Provide the [X, Y] coordinate of the cell's center where the given text is located.  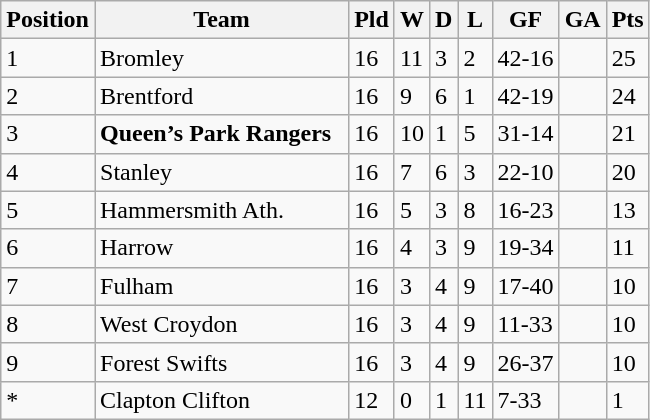
20 [628, 172]
22-10 [526, 172]
Hammersmith Ath. [221, 210]
42-19 [526, 96]
13 [628, 210]
7-33 [526, 400]
Clapton Clifton [221, 400]
21 [628, 134]
Forest Swifts [221, 362]
West Croydon [221, 324]
D [443, 20]
L [475, 20]
24 [628, 96]
16-23 [526, 210]
19-34 [526, 248]
25 [628, 58]
Fulham [221, 286]
Brentford [221, 96]
0 [412, 400]
Harrow [221, 248]
GA [582, 20]
Queen’s Park Rangers [221, 134]
Pts [628, 20]
Stanley [221, 172]
Bromley [221, 58]
31-14 [526, 134]
* [48, 400]
GF [526, 20]
11-33 [526, 324]
26-37 [526, 362]
Pld [372, 20]
12 [372, 400]
Position [48, 20]
42-16 [526, 58]
17-40 [526, 286]
Team [221, 20]
W [412, 20]
